Return (x, y) of the center of cell containing provided text 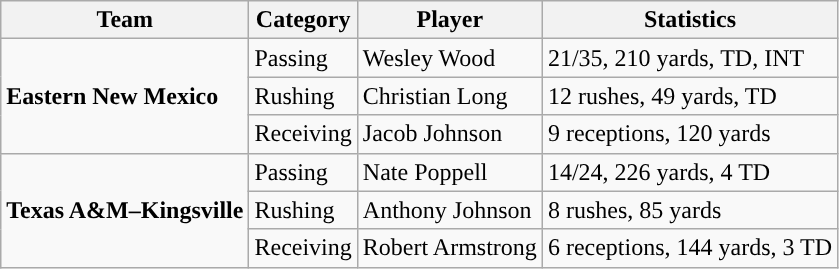
12 rushes, 49 yards, TD (690, 96)
14/24, 226 yards, 4 TD (690, 172)
21/35, 210 yards, TD, INT (690, 58)
8 rushes, 85 yards (690, 210)
Anthony Johnson (450, 210)
6 receptions, 144 yards, 3 TD (690, 248)
Wesley Wood (450, 58)
Texas A&M–Kingsville (125, 210)
Nate Poppell (450, 172)
Statistics (690, 20)
Robert Armstrong (450, 248)
Christian Long (450, 96)
Player (450, 20)
Eastern New Mexico (125, 96)
Team (125, 20)
Jacob Johnson (450, 134)
Category (303, 20)
9 receptions, 120 yards (690, 134)
